Return the [X, Y] coordinate for the center point of the cell that contains the specified text.  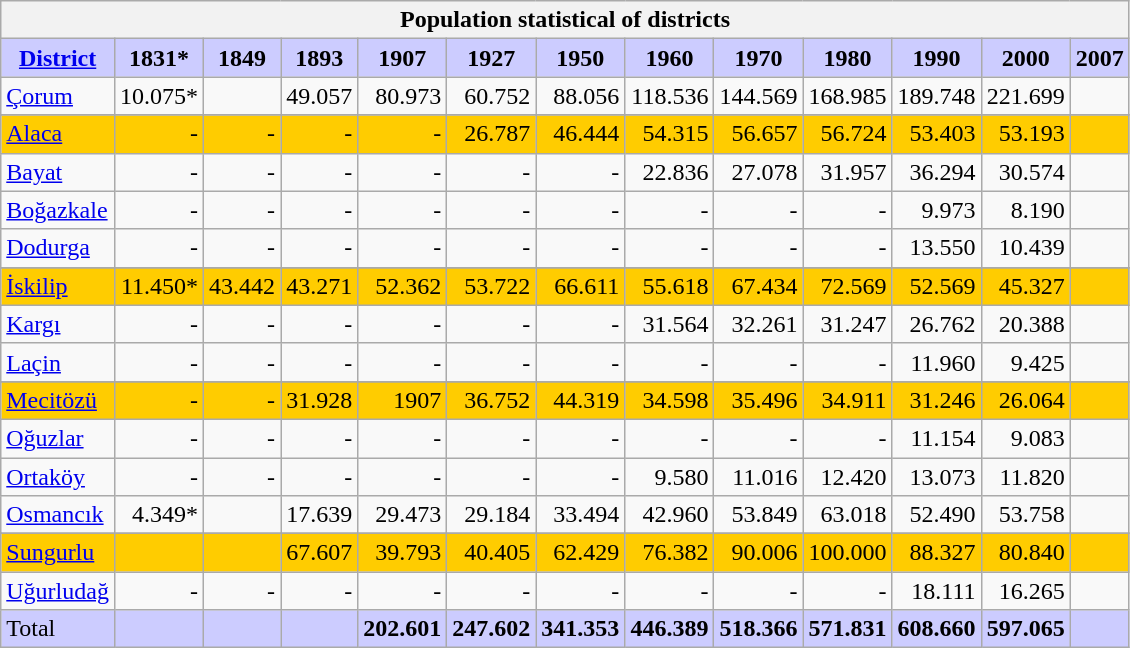
446.389 [670, 629]
İskilip [58, 286]
1831* [158, 58]
13.073 [936, 477]
1893 [320, 58]
80.973 [402, 96]
72.569 [848, 286]
67.607 [320, 553]
62.429 [580, 553]
44.319 [580, 400]
27.078 [758, 172]
56.657 [758, 134]
63.018 [848, 515]
597.065 [1026, 629]
11.016 [758, 477]
189.748 [936, 96]
53.193 [1026, 134]
45.327 [1026, 286]
202.601 [402, 629]
29.473 [402, 515]
10.439 [1026, 248]
13.550 [936, 248]
31.564 [670, 324]
76.382 [670, 553]
Dodurga [58, 248]
12.420 [848, 477]
9.580 [670, 477]
66.611 [580, 286]
52.490 [936, 515]
42.960 [670, 515]
39.793 [402, 553]
46.444 [580, 134]
1950 [580, 58]
88.056 [580, 96]
29.184 [492, 515]
Çorum [58, 96]
1960 [670, 58]
1970 [758, 58]
60.752 [492, 96]
33.494 [580, 515]
56.724 [848, 134]
18.111 [936, 591]
49.057 [320, 96]
1990 [936, 58]
53.403 [936, 134]
2007 [1100, 58]
District [58, 58]
Bayat [58, 172]
31.928 [320, 400]
54.315 [670, 134]
Mecitözü [58, 400]
Population statistical of districts [565, 20]
100.000 [848, 553]
Alaca [58, 134]
4.349* [158, 515]
1849 [242, 58]
11.450* [158, 286]
22.836 [670, 172]
36.294 [936, 172]
53.722 [492, 286]
31.247 [848, 324]
17.639 [320, 515]
26.762 [936, 324]
40.405 [492, 553]
571.831 [848, 629]
67.434 [758, 286]
35.496 [758, 400]
90.006 [758, 553]
608.660 [936, 629]
52.362 [402, 286]
9.425 [1026, 362]
53.849 [758, 515]
43.442 [242, 286]
43.271 [320, 286]
518.366 [758, 629]
144.569 [758, 96]
Laçin [58, 362]
10.075* [158, 96]
Sungurlu [58, 553]
1980 [848, 58]
Boğazkale [58, 210]
80.840 [1026, 553]
16.265 [1026, 591]
26.064 [1026, 400]
11.820 [1026, 477]
Uğurludağ [58, 591]
26.787 [492, 134]
53.758 [1026, 515]
11.154 [936, 438]
118.536 [670, 96]
Oğuzlar [58, 438]
221.699 [1026, 96]
30.574 [1026, 172]
9.973 [936, 210]
34.911 [848, 400]
9.083 [1026, 438]
168.985 [848, 96]
1927 [492, 58]
Ortaköy [58, 477]
36.752 [492, 400]
88.327 [936, 553]
Osmancık [58, 515]
11.960 [936, 362]
34.598 [670, 400]
20.388 [1026, 324]
341.353 [580, 629]
247.602 [492, 629]
2000 [1026, 58]
55.618 [670, 286]
Kargı [58, 324]
31.246 [936, 400]
Total [58, 629]
31.957 [848, 172]
32.261 [758, 324]
8.190 [1026, 210]
52.569 [936, 286]
